Search for the cell housing the specified text and yield its (x, y) center coordinate. 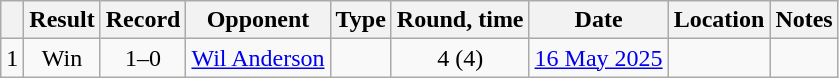
Result (62, 20)
Wil Anderson (258, 58)
Round, time (460, 20)
Location (719, 20)
Record (143, 20)
Win (62, 58)
Notes (804, 20)
Type (360, 20)
4 (4) (460, 58)
Opponent (258, 20)
1 (12, 58)
1–0 (143, 58)
16 May 2025 (598, 58)
Date (598, 20)
